Identify which cell holds the provided text, then report its [x, y] central coordinate. 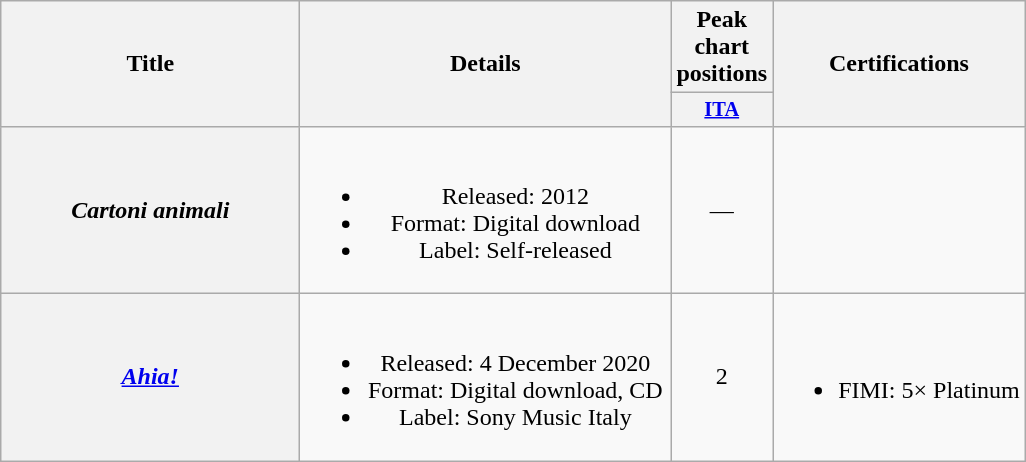
Released: 2012Format: Digital downloadLabel: Self-released [486, 210]
― [722, 210]
Title [150, 64]
ITA [722, 110]
Peak chart positions [722, 47]
Released: 4 December 2020Format: Digital download, CDLabel: Sony Music Italy [486, 378]
2 [722, 378]
Ahia! [150, 378]
FIMI: 5× Platinum [900, 378]
Details [486, 64]
Certifications [900, 64]
Cartoni animali [150, 210]
